Capture the cell that displays the provided text and extract its (X, Y) central coordinate. 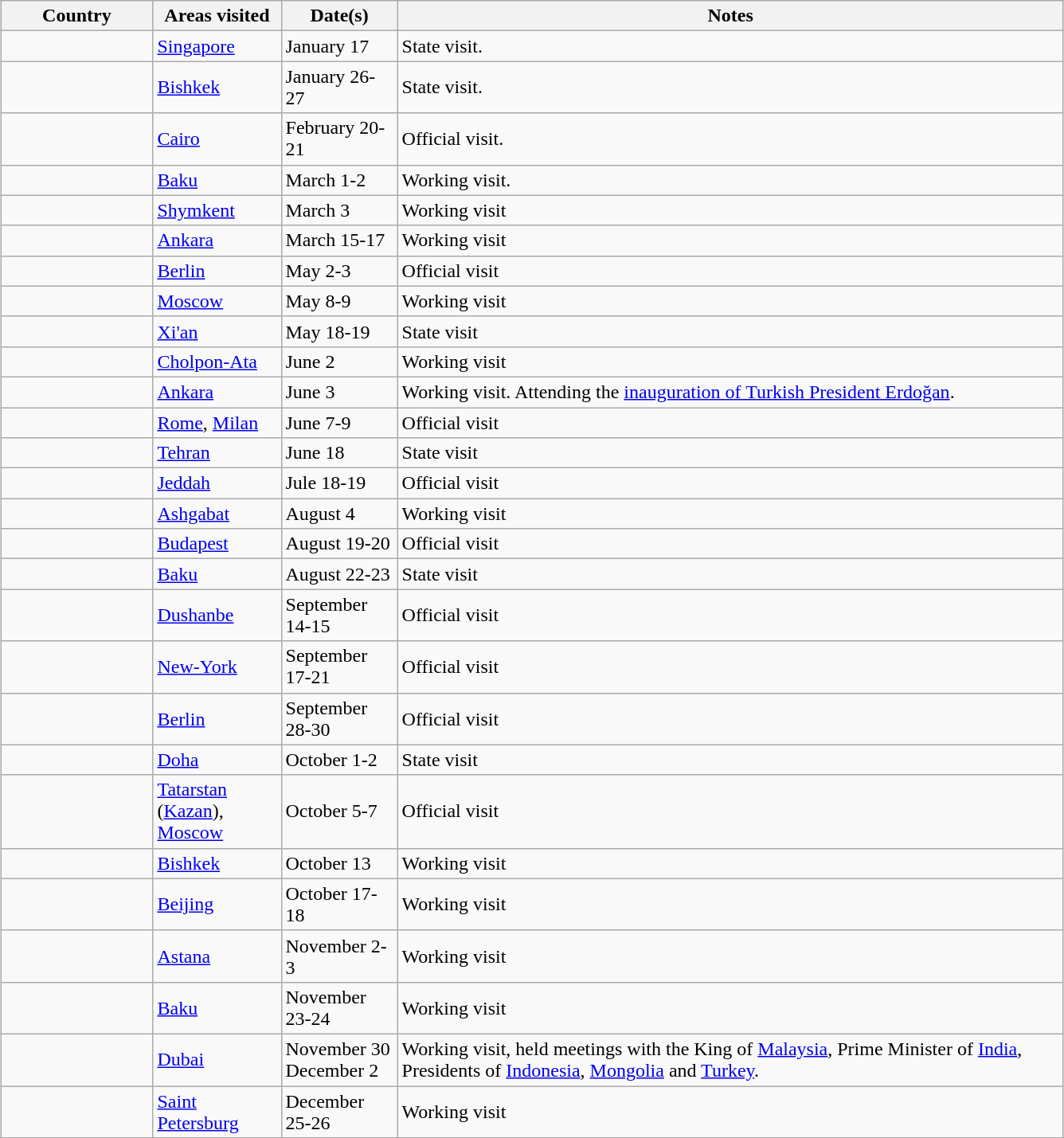
August 19-20 (339, 544)
Working visit. Attending the inauguration of Turkish President Erdoğan. (730, 392)
May 18-19 (339, 331)
Jeddah (217, 483)
November 30 December 2 (339, 1059)
Astana (217, 956)
Singapore (217, 46)
Xi'an (217, 331)
October 17-18 (339, 905)
Date(s) (339, 16)
New-York (217, 667)
Dubai (217, 1059)
June 7-9 (339, 423)
September 17-21 (339, 667)
June 2 (339, 362)
September 28-30 (339, 718)
Dushanbe (217, 615)
October 13 (339, 863)
Budapest (217, 544)
May 2-3 (339, 271)
August 22-23 (339, 574)
January 17 (339, 46)
Tehran (217, 453)
Doha (217, 760)
Rome, Milan (217, 423)
Areas visited (217, 16)
May 8-9 (339, 301)
Cairo (217, 139)
Moscow (217, 301)
June 18 (339, 453)
September 14-15 (339, 615)
December 25-26 (339, 1112)
August 4 (339, 514)
March 1-2 (339, 180)
Beijing (217, 905)
Cholpon-Ata (217, 362)
March 15-17 (339, 241)
January 26-27 (339, 88)
Working visit. (730, 180)
Shymkent (217, 210)
Working visit, held meetings with the King of Malaysia, Prime Minister of India, Presidents of Indonesia, Mongolia and Turkey. (730, 1059)
March 3 (339, 210)
Jule 18-19 (339, 483)
Notes (730, 16)
Tatarstan (Kazan), Moscow (217, 811)
Country (76, 16)
October 5-7 (339, 811)
Ashgabat (217, 514)
November 2-3 (339, 956)
February 20-21 (339, 139)
November 23-24 (339, 1008)
June 3 (339, 392)
October 1-2 (339, 760)
Official visit. (730, 139)
Saint Petersburg (217, 1112)
